Determine the (X, Y) coordinate at the center of the cell enclosing the given text.  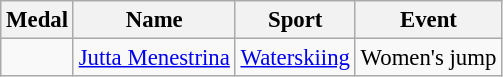
Sport (295, 20)
Jutta Menestrina (154, 58)
Medal (38, 20)
Event (428, 20)
Waterskiing (295, 58)
Women's jump (428, 58)
Name (154, 20)
